Search for the cell housing the specified text and yield its [X, Y] center coordinate. 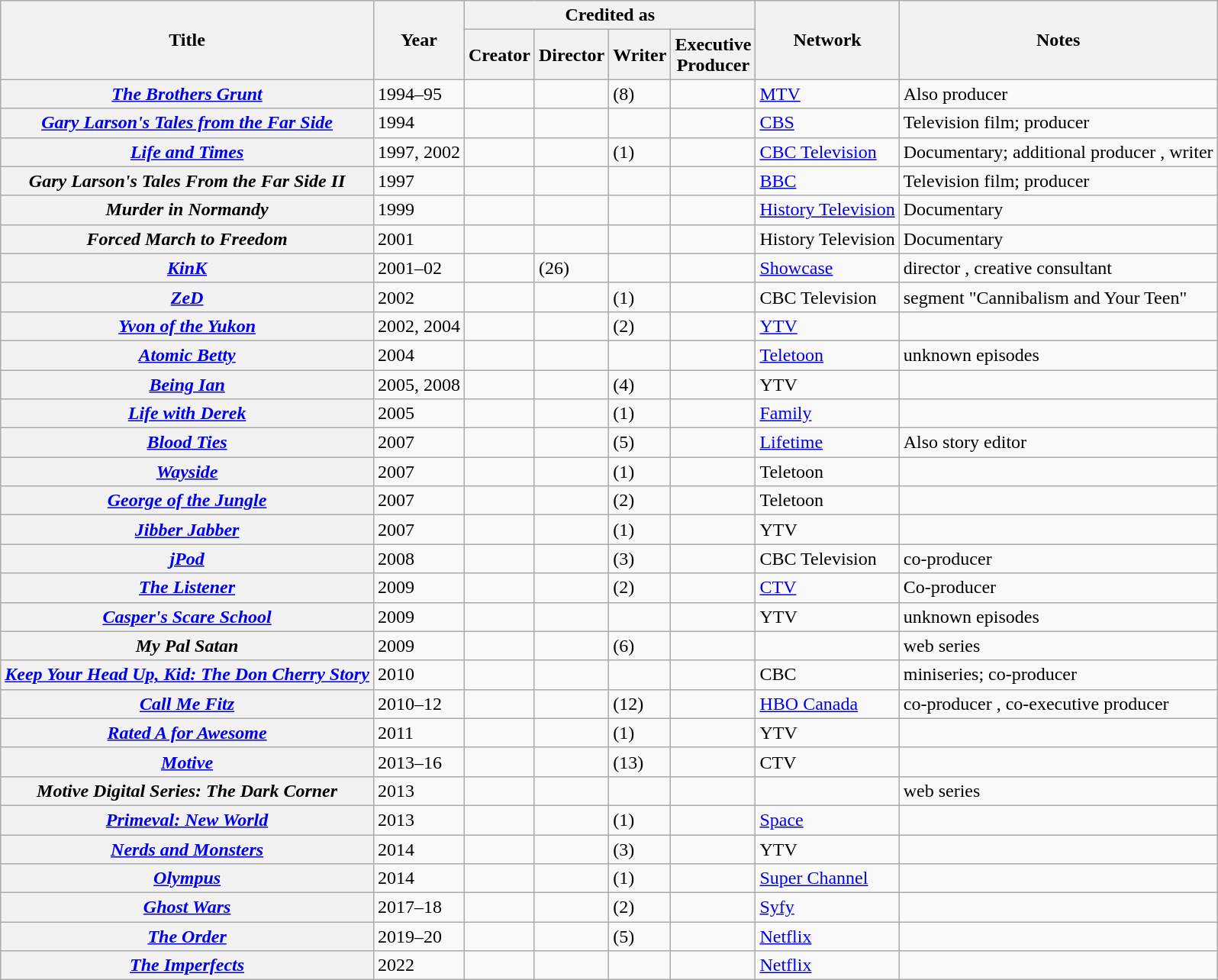
1994–95 [418, 94]
(4) [640, 384]
Creator [499, 55]
ExecutiveProducer [713, 55]
2011 [418, 733]
Writer [640, 55]
Notes [1058, 40]
Gary Larson's Tales from the Far Side [188, 123]
(8) [640, 94]
Wayside [188, 472]
2013–16 [418, 762]
Ghost Wars [188, 907]
(13) [640, 762]
2001 [418, 239]
1999 [418, 210]
co-producer [1058, 559]
(6) [640, 646]
My Pal Satan [188, 646]
Olympus [188, 878]
Being Ian [188, 384]
Murder in Normandy [188, 210]
(12) [640, 704]
CBS [827, 123]
Nerds and Monsters [188, 849]
1997, 2002 [418, 152]
2010 [418, 675]
2019–20 [418, 936]
Forced March to Freedom [188, 239]
2005 [418, 414]
George of the Jungle [188, 501]
2017–18 [418, 907]
Blood Ties [188, 443]
(26) [571, 268]
2005, 2008 [418, 384]
ZeD [188, 297]
director , creative consultant [1058, 268]
2002, 2004 [418, 326]
The Listener [188, 588]
2022 [418, 965]
Showcase [827, 268]
2004 [418, 355]
The Brothers Grunt [188, 94]
Casper's Scare School [188, 617]
Network [827, 40]
Lifetime [827, 443]
Life with Derek [188, 414]
2008 [418, 559]
Rated A for Awesome [188, 733]
Year [418, 40]
Gary Larson's Tales From the Far Side II [188, 181]
Also story editor [1058, 443]
miniseries; co-producer [1058, 675]
co-producer , co-executive producer [1058, 704]
Atomic Betty [188, 355]
Call Me Fitz [188, 704]
BBC [827, 181]
Documentary; additional producer , writer [1058, 152]
segment "Cannibalism and Your Teen" [1058, 297]
Life and Times [188, 152]
Credited as [609, 15]
2010–12 [418, 704]
Jibber Jabber [188, 530]
The Order [188, 936]
Primeval: New World [188, 820]
Motive Digital Series: The Dark Corner [188, 791]
KinK [188, 268]
jPod [188, 559]
CBC [827, 675]
2001–02 [418, 268]
1997 [418, 181]
Yvon of the Yukon [188, 326]
Keep Your Head Up, Kid: The Don Cherry Story [188, 675]
Space [827, 820]
HBO Canada [827, 704]
Also producer [1058, 94]
Title [188, 40]
Director [571, 55]
Co-producer [1058, 588]
Super Channel [827, 878]
Syfy [827, 907]
Motive [188, 762]
The Imperfects [188, 965]
2002 [418, 297]
1994 [418, 123]
MTV [827, 94]
Family [827, 414]
